Locate the cell with the specified text and output its (x, y) center coordinate. 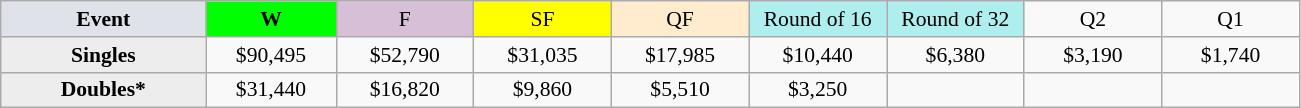
$31,440 (271, 90)
F (405, 19)
$9,860 (543, 90)
Round of 32 (955, 19)
$5,510 (680, 90)
$1,740 (1231, 55)
Q1 (1231, 19)
Round of 16 (818, 19)
$10,440 (818, 55)
$17,985 (680, 55)
$6,380 (955, 55)
Q2 (1093, 19)
Doubles* (104, 90)
Event (104, 19)
QF (680, 19)
$3,190 (1093, 55)
$31,035 (543, 55)
$16,820 (405, 90)
Singles (104, 55)
W (271, 19)
SF (543, 19)
$52,790 (405, 55)
$90,495 (271, 55)
$3,250 (818, 90)
